Return [x, y] of the center of cell containing provided text 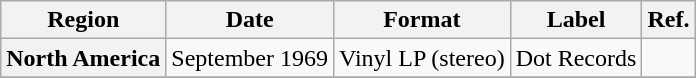
Date [250, 20]
Ref. [668, 20]
Vinyl LP (stereo) [422, 58]
North America [84, 58]
Label [576, 20]
Region [84, 20]
Dot Records [576, 58]
Format [422, 20]
September 1969 [250, 58]
